Search for the cell housing the specified text and yield its (x, y) center coordinate. 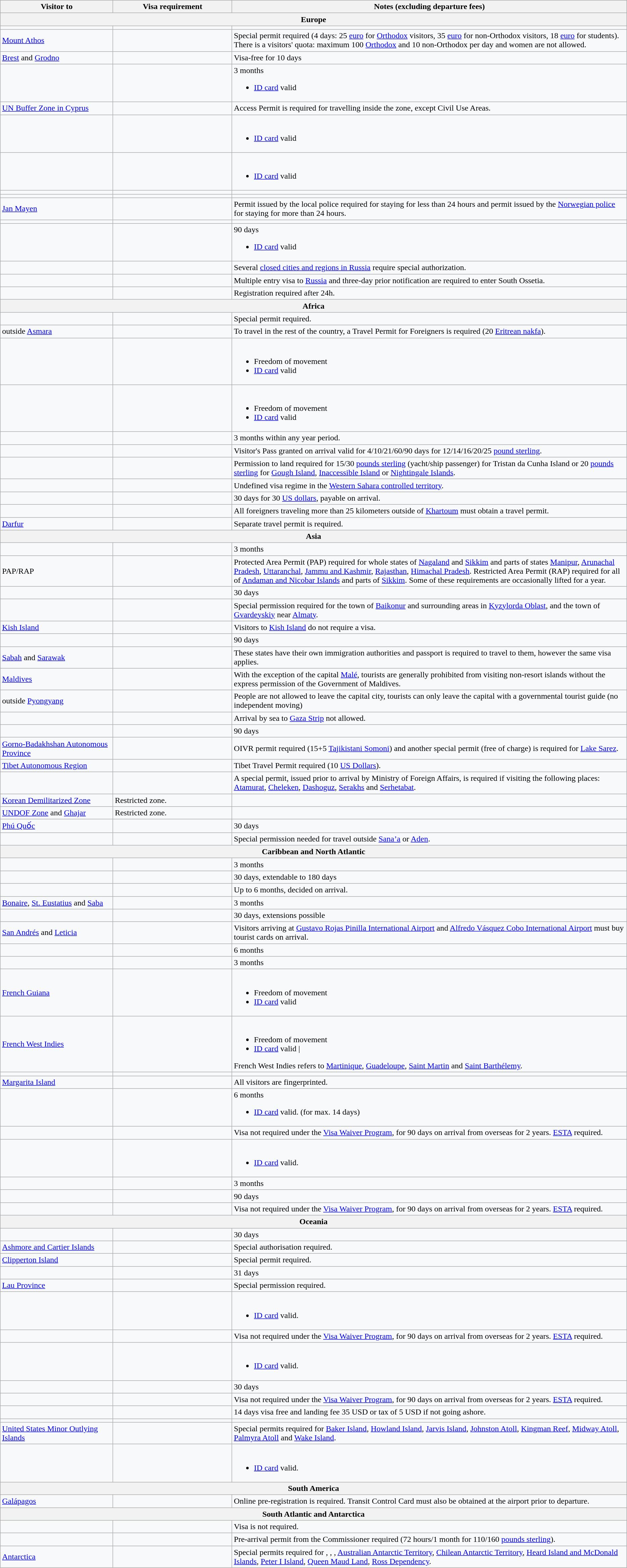
Undefined visa regime in the Western Sahara controlled territory. (429, 485)
3 monthsID card valid (429, 83)
Visitors to Kish Island do not require a visa. (429, 627)
To travel in the rest of the country, a Travel Permit for Foreigners is required (20 Eritrean nakfa). (429, 331)
Special permission required for the town of Baikonur and surrounding areas in Kyzylorda Oblast, and the town of Gvardeyskiy near Almaty. (429, 610)
All foreigners traveling more than 25 kilometers outside of Khartoum must obtain a travel permit. (429, 511)
Clipperton Island (57, 1260)
French Guiana (57, 993)
Jan Mayen (57, 208)
Brest and Grodno (57, 58)
PAP/RAP (57, 571)
Special permission required. (429, 1285)
Ashmore and Cartier Islands (57, 1247)
30 days, extensions possible (429, 916)
3 months within any year period. (429, 438)
Special authorisation required. (429, 1247)
United States Minor Outlying Islands (57, 1433)
Caribbean and North Atlantic (313, 852)
14 days visa free and landing fee 35 USD or tax of 5 USD if not going ashore. (429, 1412)
Darfur (57, 524)
30 days, extendable to 180 days (429, 877)
Visa requirement (172, 7)
Sabah and Sarawak (57, 657)
outside Pyongyang (57, 701)
Mount Athos (57, 40)
Tibet Travel Permit required (10 US Dollars). (429, 765)
Galápagos (57, 1501)
Visitor's Pass granted on arrival valid for 4/10/21/60/90 days for 12/14/16/20/25 pound sterling. (429, 451)
Maldives (57, 679)
Registration required after 24h. (429, 293)
Oceania (313, 1221)
Access Permit is required for travelling inside the zone, except Civil Use Areas. (429, 108)
Visitor to (57, 7)
Arrival by sea to Gaza Strip not allowed. (429, 718)
All visitors are fingerprinted. (429, 1082)
Gorno-Badakhshan Autonomous Province (57, 748)
Margarita Island (57, 1082)
Kish Island (57, 627)
OIVR permit required (15+5 Tajikistani Somoni) and another special permit (free of charge) is required for Lake Sarez. (429, 748)
People are not allowed to leave the capital city, tourists can only leave the capital with a governmental tourist guide (no independent moving) (429, 701)
Visa is not required. (429, 1527)
Bonaire, St. Eustatius and Saba (57, 902)
Asia (313, 537)
Up to 6 months, decided on arrival. (429, 890)
6 months (429, 950)
Separate travel permit is required. (429, 524)
Lau Province (57, 1285)
UN Buffer Zone in Cyprus (57, 108)
UNDOF Zone and Ghajar (57, 813)
Korean Demilitarized Zone (57, 800)
South Atlantic and Antarctica (313, 1514)
Europe (313, 19)
Special permits required for Baker Island, Howland Island, Jarvis Island, Johnston Atoll, Kingman Reef, Midway Atoll, Palmyra Atoll and Wake Island. (429, 1433)
Online pre-registration is required. Transit Control Card must also be obtained at the airport prior to departure. (429, 1501)
San Andrés and Leticia (57, 933)
30 days for 30 US dollars, payable on arrival. (429, 498)
6 monthsID card valid. (for max. 14 days) (429, 1107)
outside Asmara (57, 331)
Notes (excluding departure fees) (429, 7)
Visa-free for 10 days (429, 58)
31 days (429, 1273)
Pre-arrival permit from the Commissioner required (72 hours/1 month for 110/160 pounds sterling). (429, 1540)
Phú Quốc (57, 826)
Visitors arriving at Gustavo Rojas Pinilla International Airport and Alfredo Vásquez Cobo International Airport must buy tourist cards on arrival. (429, 933)
These states have their own immigration authorities and passport is required to travel to them, however the same visa applies. (429, 657)
Tibet Autonomous Region (57, 765)
Several closed cities and regions in Russia require special authorization. (429, 268)
Africa (313, 306)
South America (313, 1488)
Special permission needed for travel outside Sana’a or Aden. (429, 839)
Antarctica (57, 1557)
Multiple entry visa to Russia and three-day prior notification are required to enter South Ossetia. (429, 280)
Freedom of movementID card valid |French West Indies refers to Martinique, Guadeloupe, Saint Martin and Saint Barthélemy. (429, 1044)
French West Indies (57, 1044)
90 daysID card valid (429, 243)
